Capture the cell that displays the provided text and extract its (X, Y) central coordinate. 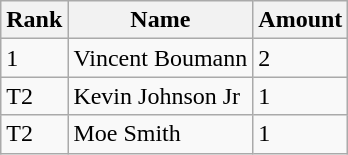
Vincent Boumann (160, 58)
2 (300, 58)
Kevin Johnson Jr (160, 96)
Amount (300, 20)
Rank (34, 20)
Name (160, 20)
Moe Smith (160, 134)
